Locate the cell with the specified text and output its [X, Y] center coordinate. 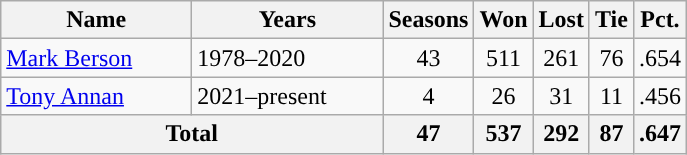
Lost [561, 20]
Mark Berson [96, 58]
Tie [611, 20]
11 [611, 96]
Tony Annan [96, 96]
Years [288, 20]
511 [504, 58]
1978–2020 [288, 58]
87 [611, 134]
261 [561, 58]
.456 [660, 96]
Pct. [660, 20]
4 [428, 96]
292 [561, 134]
Seasons [428, 20]
.647 [660, 134]
47 [428, 134]
76 [611, 58]
537 [504, 134]
31 [561, 96]
.654 [660, 58]
26 [504, 96]
2021–present [288, 96]
Total [192, 134]
43 [428, 58]
Name [96, 20]
Won [504, 20]
